For the text-containing cell, return its midpoint in (x, y) coordinate format. 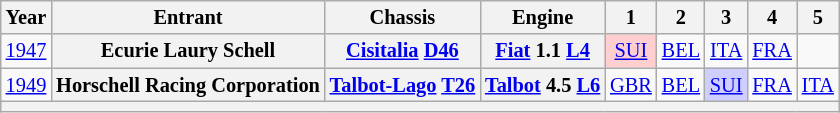
Cisitalia D46 (402, 51)
5 (818, 17)
Horschell Racing Corporation (188, 85)
Chassis (402, 17)
GBR (631, 85)
Fiat 1.1 L4 (542, 51)
Ecurie Laury Schell (188, 51)
2 (681, 17)
Talbot 4.5 L6 (542, 85)
Engine (542, 17)
3 (726, 17)
Entrant (188, 17)
1949 (26, 85)
Talbot-Lago T26 (402, 85)
1947 (26, 51)
Year (26, 17)
1 (631, 17)
4 (772, 17)
